Return [X, Y] of the center of cell containing provided text 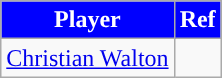
Player [88, 20]
Ref [198, 20]
Christian Walton [88, 58]
